Output the (X, Y) coordinate of the center of the cell containing the given text.  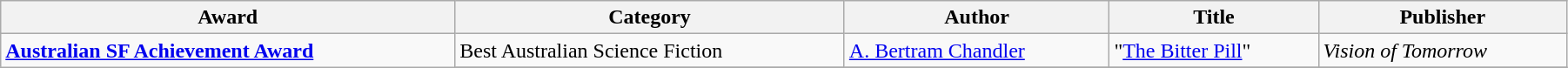
A. Bertram Chandler (976, 51)
Australian SF Achievement Award (228, 51)
Award (228, 17)
Best Australian Science Fiction (650, 51)
Publisher (1443, 17)
Category (650, 17)
Title (1214, 17)
Author (976, 17)
"The Bitter Pill" (1214, 51)
Vision of Tomorrow (1443, 51)
